Determine the (X, Y) coordinate at the center of the cell enclosing the given text.  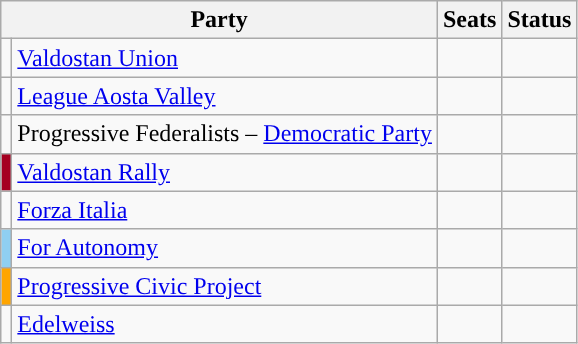
Status (540, 20)
Forza Italia (225, 210)
For Autonomy (225, 248)
League Aosta Valley (225, 96)
Valdostan Rally (225, 172)
Edelweiss (225, 324)
Valdostan Union (225, 58)
Seats (469, 20)
Progressive Federalists – Democratic Party (225, 134)
Progressive Civic Project (225, 286)
Party (220, 20)
